Locate the cell with the specified text and output its (x, y) center coordinate. 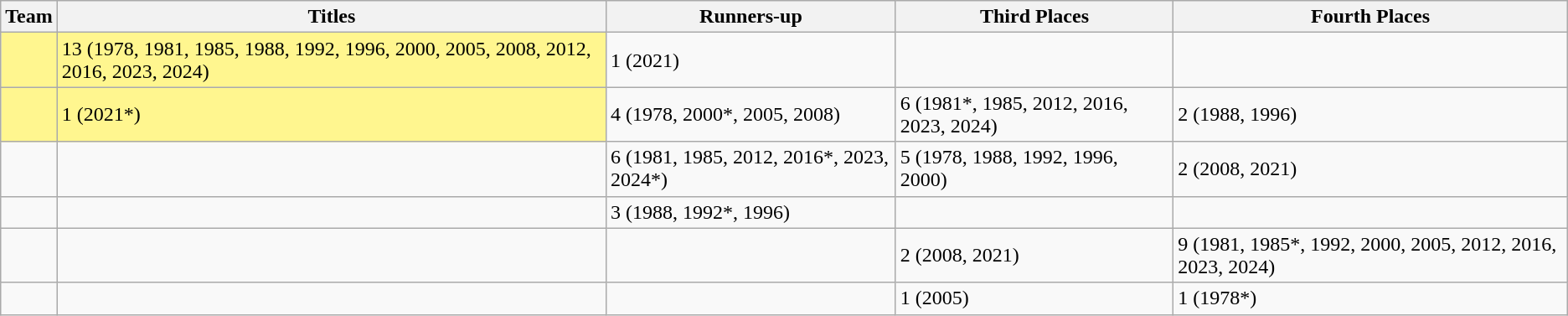
Third Places (1034, 17)
1 (1978*) (1370, 298)
3 (1988, 1992*, 1996) (751, 212)
1 (2005) (1034, 298)
1 (2021) (751, 60)
Titles (332, 17)
13 (1978, 1981, 1985, 1988, 1992, 1996, 2000, 2005, 2008, 2012, 2016, 2023, 2024) (332, 60)
4 (1978, 2000*, 2005, 2008) (751, 114)
5 (1978, 1988, 1992, 1996, 2000) (1034, 169)
9 (1981, 1985*, 1992, 2000, 2005, 2012, 2016, 2023, 2024) (1370, 255)
Fourth Places (1370, 17)
6 (1981, 1985, 2012, 2016*, 2023, 2024*) (751, 169)
Runners-up (751, 17)
Team (29, 17)
6 (1981*, 1985, 2012, 2016, 2023, 2024) (1034, 114)
2 (1988, 1996) (1370, 114)
1 (2021*) (332, 114)
